Search for the cell housing the specified text and yield its (X, Y) center coordinate. 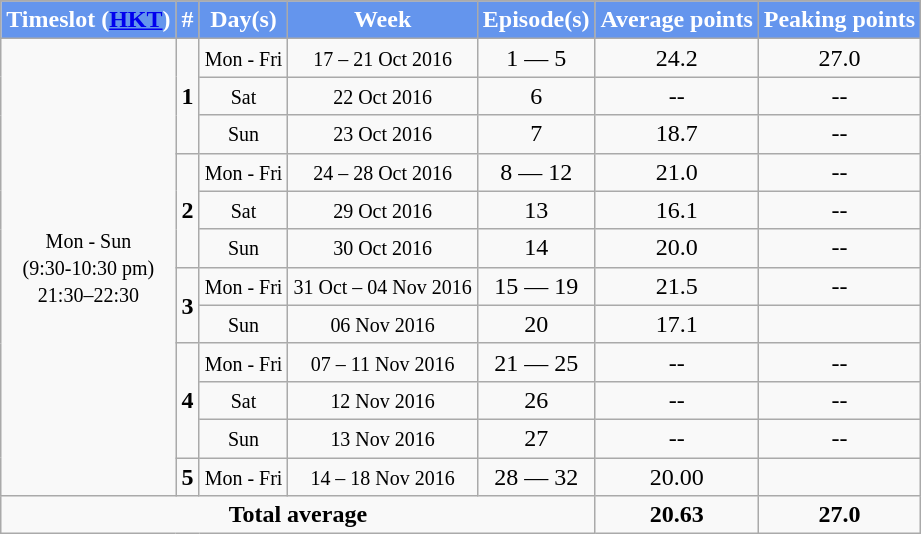
3 (188, 305)
Peaking points (839, 20)
21.0 (676, 172)
27 (536, 438)
06 Nov 2016 (382, 324)
7 (536, 134)
24 – 28 Oct 2016 (382, 172)
28 — 32 (536, 477)
12 Nov 2016 (382, 400)
15 — 19 (536, 286)
21.5 (676, 286)
6 (536, 96)
26 (536, 400)
31 Oct – 04 Nov 2016 (382, 286)
21 — 25 (536, 362)
14 – 18 Nov 2016 (382, 477)
30 Oct 2016 (382, 248)
29 Oct 2016 (382, 210)
Average points (676, 20)
23 Oct 2016 (382, 134)
24.2 (676, 58)
Week (382, 20)
1 — 5 (536, 58)
5 (188, 477)
# (188, 20)
Episode(s) (536, 20)
22 Oct 2016 (382, 96)
17.1 (676, 324)
20 (536, 324)
Timeslot (HKT) (88, 20)
1 (188, 96)
4 (188, 400)
20.0 (676, 248)
Day(s) (244, 20)
8 — 12 (536, 172)
17 – 21 Oct 2016 (382, 58)
16.1 (676, 210)
14 (536, 248)
Total average (298, 515)
18.7 (676, 134)
2 (188, 210)
20.63 (676, 515)
13 Nov 2016 (382, 438)
13 (536, 210)
07 – 11 Nov 2016 (382, 362)
20.00 (676, 477)
Mon - Sun(9:30-10:30 pm)21:30–22:30 (88, 268)
